Extract the (X, Y) coordinate from the center of the cell holding the provided text.  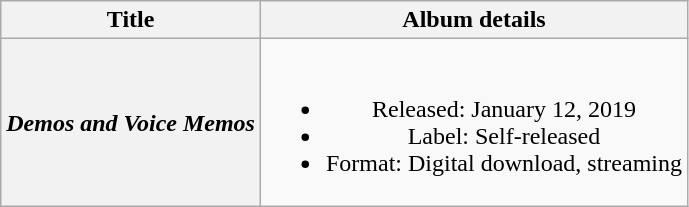
Released: January 12, 2019Label: Self-releasedFormat: Digital download, streaming (474, 122)
Album details (474, 20)
Demos and Voice Memos (131, 122)
Title (131, 20)
